Search for the cell housing the specified text and yield its [x, y] center coordinate. 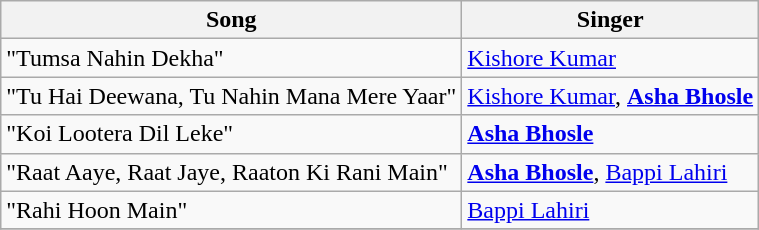
Singer [610, 20]
Bappi Lahiri [610, 210]
"Tumsa Nahin Dekha" [232, 58]
Kishore Kumar [610, 58]
Asha Bhosle [610, 134]
"Koi Lootera Dil Leke" [232, 134]
"Rahi Hoon Main" [232, 210]
Asha Bhosle, Bappi Lahiri [610, 172]
Kishore Kumar, Asha Bhosle [610, 96]
"Tu Hai Deewana, Tu Nahin Mana Mere Yaar" [232, 96]
Song [232, 20]
"Raat Aaye, Raat Jaye, Raaton Ki Rani Main" [232, 172]
